Find where the given text appears and provide that cell's center as [X, Y] coordinate. 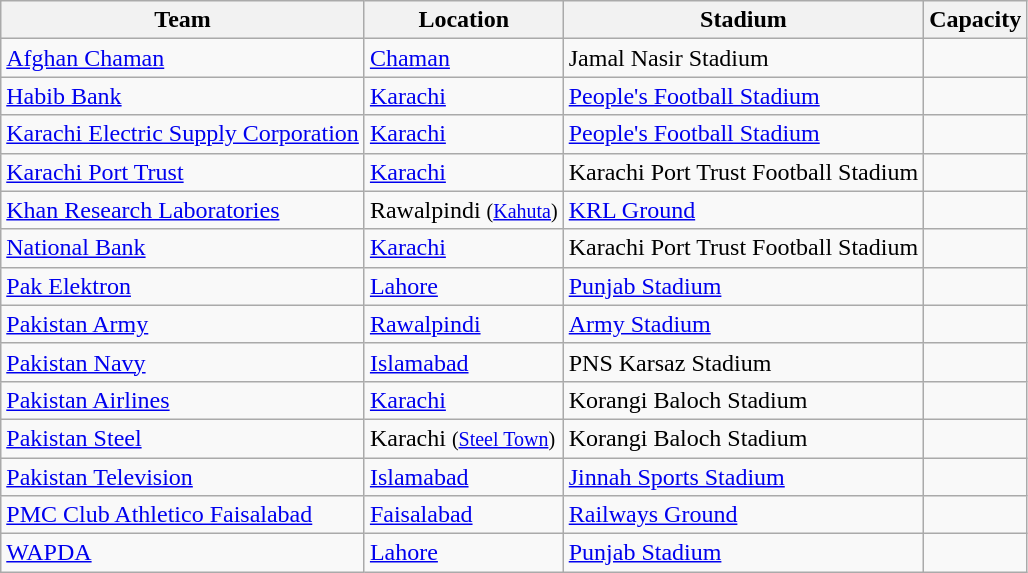
KRL Ground [743, 210]
Pakistan Steel [183, 438]
Faisalabad [464, 515]
Pakistan Airlines [183, 400]
Rawalpindi [464, 324]
Location [464, 20]
Jinnah Sports Stadium [743, 477]
Habib Bank [183, 96]
Pakistan Navy [183, 362]
Khan Research Laboratories [183, 210]
Pakistan Television [183, 477]
Pak Elektron [183, 286]
Chaman [464, 58]
Karachi (Steel Town) [464, 438]
Railways Ground [743, 515]
Afghan Chaman [183, 58]
Army Stadium [743, 324]
National Bank [183, 248]
Stadium [743, 20]
WAPDA [183, 553]
PNS Karsaz Stadium [743, 362]
PMC Club Athletico Faisalabad [183, 515]
Rawalpindi (Kahuta) [464, 210]
Pakistan Army [183, 324]
Karachi Port Trust [183, 172]
Capacity [976, 20]
Jamal Nasir Stadium [743, 58]
Team [183, 20]
Karachi Electric Supply Corporation [183, 134]
